Extract the [X, Y] coordinate from the center of the cell holding the provided text.  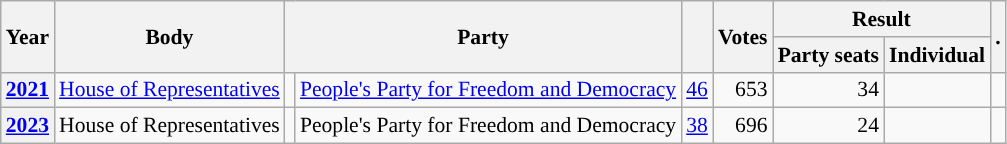
Votes [743, 36]
2021 [28, 90]
Year [28, 36]
Body [170, 36]
2023 [28, 126]
696 [743, 126]
Individual [937, 55]
38 [697, 126]
Party seats [828, 55]
653 [743, 90]
24 [828, 126]
Result [882, 19]
Party [483, 36]
. [998, 36]
46 [697, 90]
34 [828, 90]
